Scan for the cell matching the given text and deliver its (X, Y) coordinate at center. 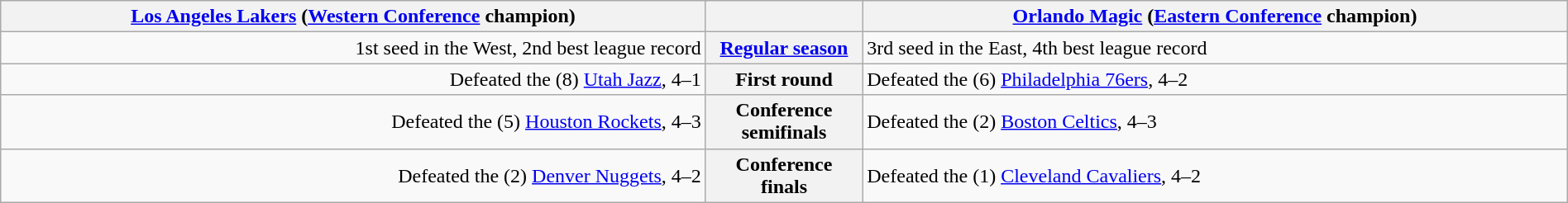
Defeated the (2) Denver Nuggets, 4–2 (354, 175)
Defeated the (5) Houston Rockets, 4–3 (354, 122)
Defeated the (8) Utah Jazz, 4–1 (354, 79)
First round (784, 79)
3rd seed in the East, 4th best league record (1216, 48)
Conference finals (784, 175)
Los Angeles Lakers (Western Conference champion) (354, 17)
Defeated the (6) Philadelphia 76ers, 4–2 (1216, 79)
Conference semifinals (784, 122)
Regular season (784, 48)
Defeated the (1) Cleveland Cavaliers, 4–2 (1216, 175)
Orlando Magic (Eastern Conference champion) (1216, 17)
Defeated the (2) Boston Celtics, 4–3 (1216, 122)
1st seed in the West, 2nd best league record (354, 48)
